Locate the cell with the specified text and output its (X, Y) center coordinate. 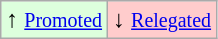
↓ Relegated (162, 20)
↑ Promoted (54, 20)
